From the cell containing the given text, extract its center point as [x, y] coordinate. 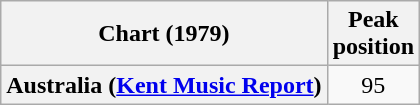
95 [373, 85]
Peakposition [373, 34]
Australia (Kent Music Report) [164, 85]
Chart (1979) [164, 34]
